Detect which cell encompasses the target text, then output its (x, y) center coordinate. 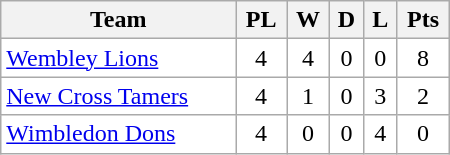
1 (308, 96)
8 (423, 58)
Wembley Lions (118, 58)
L (380, 20)
2 (423, 96)
W (308, 20)
Pts (423, 20)
3 (380, 96)
Wimbledon Dons (118, 134)
Team (118, 20)
D (346, 20)
New Cross Tamers (118, 96)
PL (262, 20)
